From the cell containing the given text, extract its center point as (x, y) coordinate. 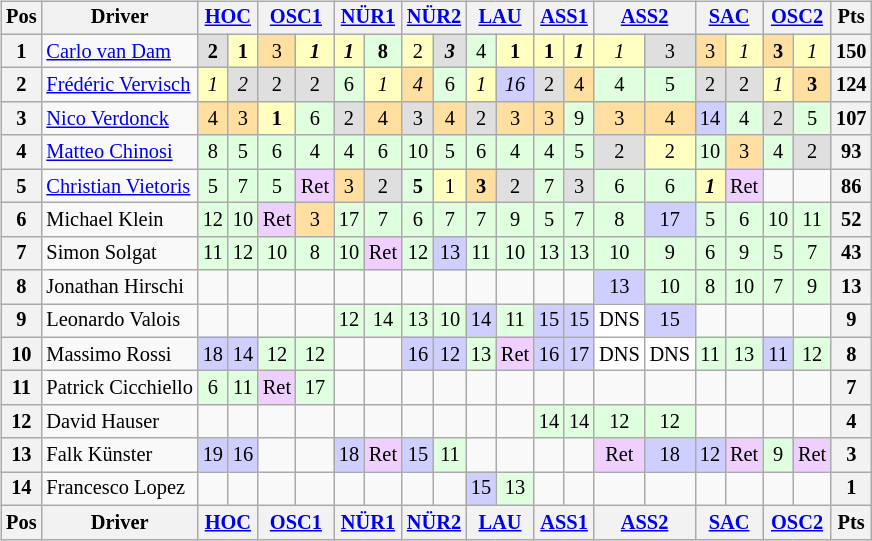
124 (851, 85)
Simon Solgat (119, 253)
Carlo van Dam (119, 51)
93 (851, 152)
43 (851, 253)
Massimo Rossi (119, 354)
Francesco Lopez (119, 489)
52 (851, 220)
150 (851, 51)
Matteo Chinosi (119, 152)
Jonathan Hirschi (119, 287)
Falk Künster (119, 455)
Michael Klein (119, 220)
86 (851, 186)
David Hauser (119, 422)
Nico Verdonck (119, 119)
19 (213, 455)
Frédéric Vervisch (119, 85)
Christian Vietoris (119, 186)
107 (851, 119)
Leonardo Valois (119, 321)
Patrick Cicchiello (119, 388)
